Extract the [x, y] coordinate from the center of the cell holding the provided text.  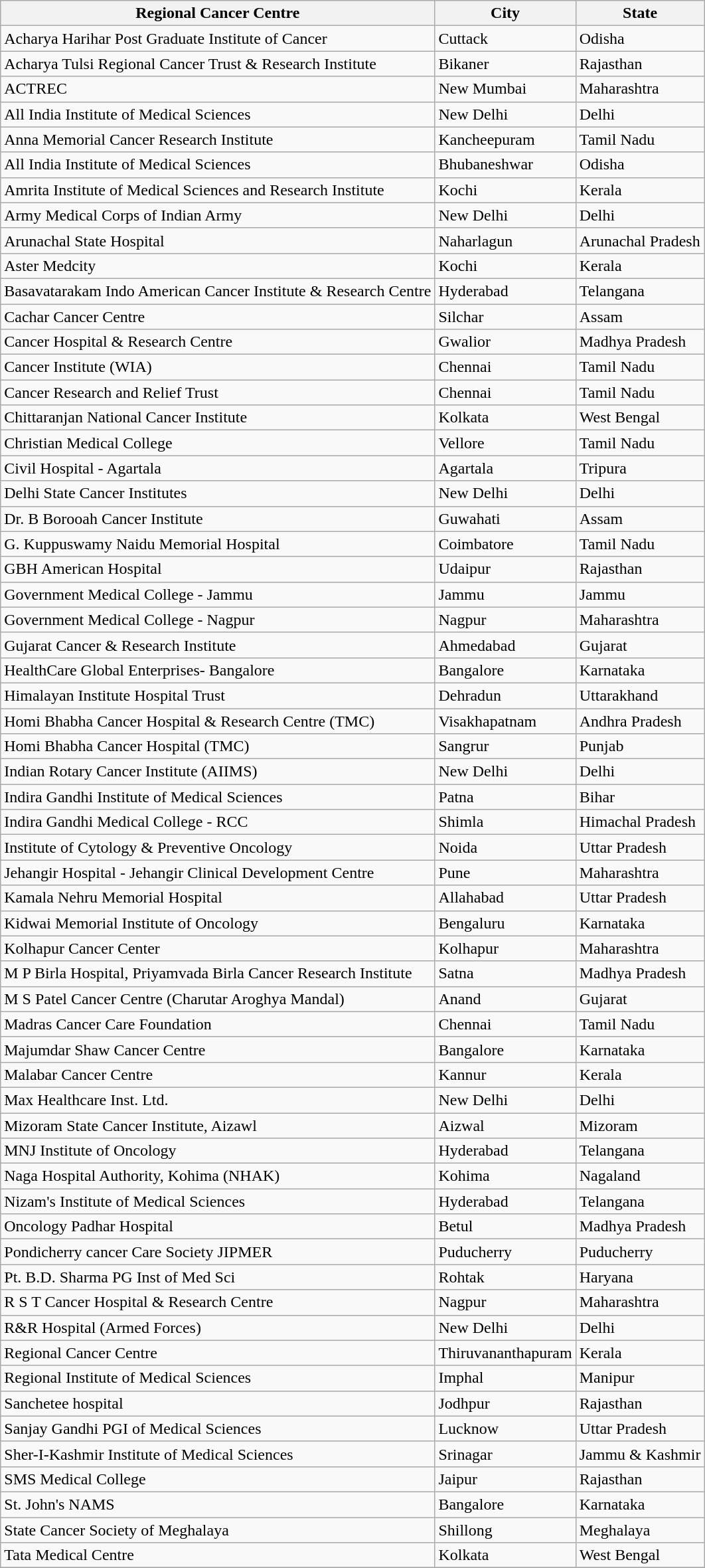
Malabar Cancer Centre [218, 1075]
Lucknow [505, 1429]
Cachar Cancer Centre [218, 317]
Kohima [505, 1176]
Srinagar [505, 1454]
Manipur [640, 1378]
Delhi State Cancer Institutes [218, 493]
Amrita Institute of Medical Sciences and Research Institute [218, 190]
Nagaland [640, 1176]
Kancheepuram [505, 139]
Meghalaya [640, 1529]
Himalayan Institute Hospital Trust [218, 695]
Jaipur [505, 1479]
Mizoram [640, 1126]
Sangrur [505, 746]
Oncology Padhar Hospital [218, 1227]
Max Healthcare Inst. Ltd. [218, 1100]
Madras Cancer Care Foundation [218, 1024]
Sher-I-Kashmir Institute of Medical Sciences [218, 1454]
Imphal [505, 1378]
Anna Memorial Cancer Research Institute [218, 139]
Indira Gandhi Institute of Medical Sciences [218, 797]
M S Patel Cancer Centre (Charutar Aroghya Mandal) [218, 999]
M P Birla Hospital, Priyamvada Birla Cancer Research Institute [218, 974]
Tripura [640, 468]
Ahmedabad [505, 645]
Kolhapur [505, 948]
Bikaner [505, 64]
City [505, 13]
Regional Institute of Medical Sciences [218, 1378]
Cancer Institute (WIA) [218, 367]
SMS Medical College [218, 1479]
St. John's NAMS [218, 1504]
ACTREC [218, 89]
Nizam's Institute of Medical Sciences [218, 1201]
Cuttack [505, 39]
Chittaranjan National Cancer Institute [218, 418]
Pune [505, 873]
Basavatarakam Indo American Cancer Institute & Research Centre [218, 291]
Rohtak [505, 1277]
Aster Medcity [218, 266]
R&R Hospital (Armed Forces) [218, 1328]
Silchar [505, 317]
Mizoram State Cancer Institute, Aizawl [218, 1126]
Cancer Hospital & Research Centre [218, 342]
Bengaluru [505, 923]
Patna [505, 797]
Sanjay Gandhi PGI of Medical Sciences [218, 1429]
Gwalior [505, 342]
Pondicherry cancer Care Society JIPMER [218, 1252]
Dehradun [505, 695]
HealthCare Global Enterprises- Bangalore [218, 670]
Army Medical Corps of Indian Army [218, 215]
Haryana [640, 1277]
Naga Hospital Authority, Kohima (NHAK) [218, 1176]
Visakhapatnam [505, 721]
Kidwai Memorial Institute of Oncology [218, 923]
Agartala [505, 468]
MNJ Institute of Oncology [218, 1151]
Uttarakhand [640, 695]
State Cancer Society of Meghalaya [218, 1529]
Himachal Pradesh [640, 822]
Acharya Tulsi Regional Cancer Trust & Research Institute [218, 64]
Shillong [505, 1529]
Jammu & Kashmir [640, 1454]
Acharya Harihar Post Graduate Institute of Cancer [218, 39]
Bhubaneshwar [505, 165]
Government Medical College - Jammu [218, 594]
Indian Rotary Cancer Institute (AIIMS) [218, 772]
Majumdar Shaw Cancer Centre [218, 1049]
Coimbatore [505, 544]
Kamala Nehru Memorial Hospital [218, 898]
Kannur [505, 1075]
GBH American Hospital [218, 569]
Vellore [505, 443]
State [640, 13]
Homi Bhabha Cancer Hospital (TMC) [218, 746]
Arunachal State Hospital [218, 240]
Tata Medical Centre [218, 1555]
Sanchetee hospital [218, 1403]
Naharlagun [505, 240]
Homi Bhabha Cancer Hospital & Research Centre (TMC) [218, 721]
Arunachal Pradesh [640, 240]
Anand [505, 999]
Punjab [640, 746]
Satna [505, 974]
Thiruvananthapuram [505, 1353]
Noida [505, 847]
Andhra Pradesh [640, 721]
New Mumbai [505, 89]
Indira Gandhi Medical College - RCC [218, 822]
Bihar [640, 797]
R S T Cancer Hospital & Research Centre [218, 1302]
Dr. B Borooah Cancer Institute [218, 519]
Government Medical College - Nagpur [218, 620]
Jodhpur [505, 1403]
Jehangir Hospital - Jehangir Clinical Development Centre [218, 873]
Udaipur [505, 569]
Gujarat Cancer & Research Institute [218, 645]
Aizwal [505, 1126]
Pt. B.D. Sharma PG Inst of Med Sci [218, 1277]
Allahabad [505, 898]
Christian Medical College [218, 443]
Civil Hospital - Agartala [218, 468]
Institute of Cytology & Preventive Oncology [218, 847]
Kolhapur Cancer Center [218, 948]
G. Kuppuswamy Naidu Memorial Hospital [218, 544]
Shimla [505, 822]
Betul [505, 1227]
Cancer Research and Relief Trust [218, 392]
Guwahati [505, 519]
